Capture the cell that displays the provided text and extract its [x, y] central coordinate. 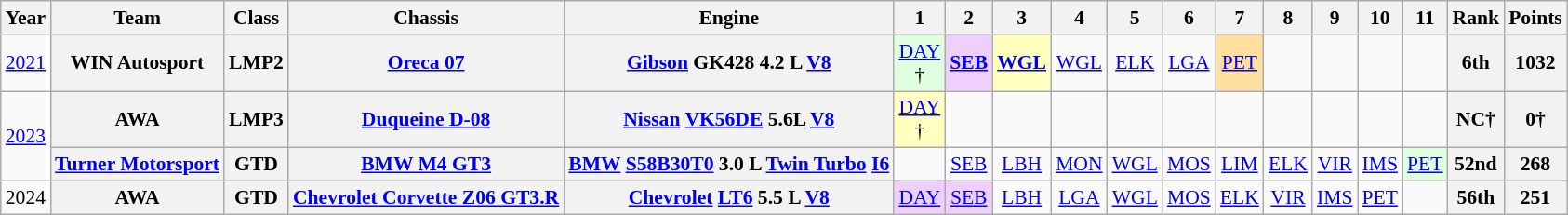
56th [1477, 198]
7 [1240, 18]
Chevrolet LT6 5.5 L V8 [729, 198]
Rank [1477, 18]
3 [1021, 18]
52nd [1477, 165]
LMP3 [257, 119]
Year [26, 18]
BMW S58B30T0 3.0 L Twin Turbo I6 [729, 165]
2024 [26, 198]
251 [1535, 198]
2023 [26, 136]
Class [257, 18]
Turner Motorsport [138, 165]
Gibson GK428 4.2 L V8 [729, 63]
1032 [1535, 63]
268 [1535, 165]
0† [1535, 119]
Nissan VK56DE 5.6L V8 [729, 119]
Points [1535, 18]
Oreca 07 [426, 63]
6th [1477, 63]
BMW M4 GT3 [426, 165]
2021 [26, 63]
Team [138, 18]
1 [919, 18]
4 [1079, 18]
Chevrolet Corvette Z06 GT3.R [426, 198]
WIN Autosport [138, 63]
Engine [729, 18]
LMP2 [257, 63]
11 [1425, 18]
5 [1135, 18]
Duqueine D-08 [426, 119]
2 [969, 18]
DAY [919, 198]
MON [1079, 165]
6 [1189, 18]
10 [1380, 18]
NC† [1477, 119]
8 [1288, 18]
Chassis [426, 18]
9 [1335, 18]
LIM [1240, 165]
